Identify which cell holds the provided text, then report its (x, y) central coordinate. 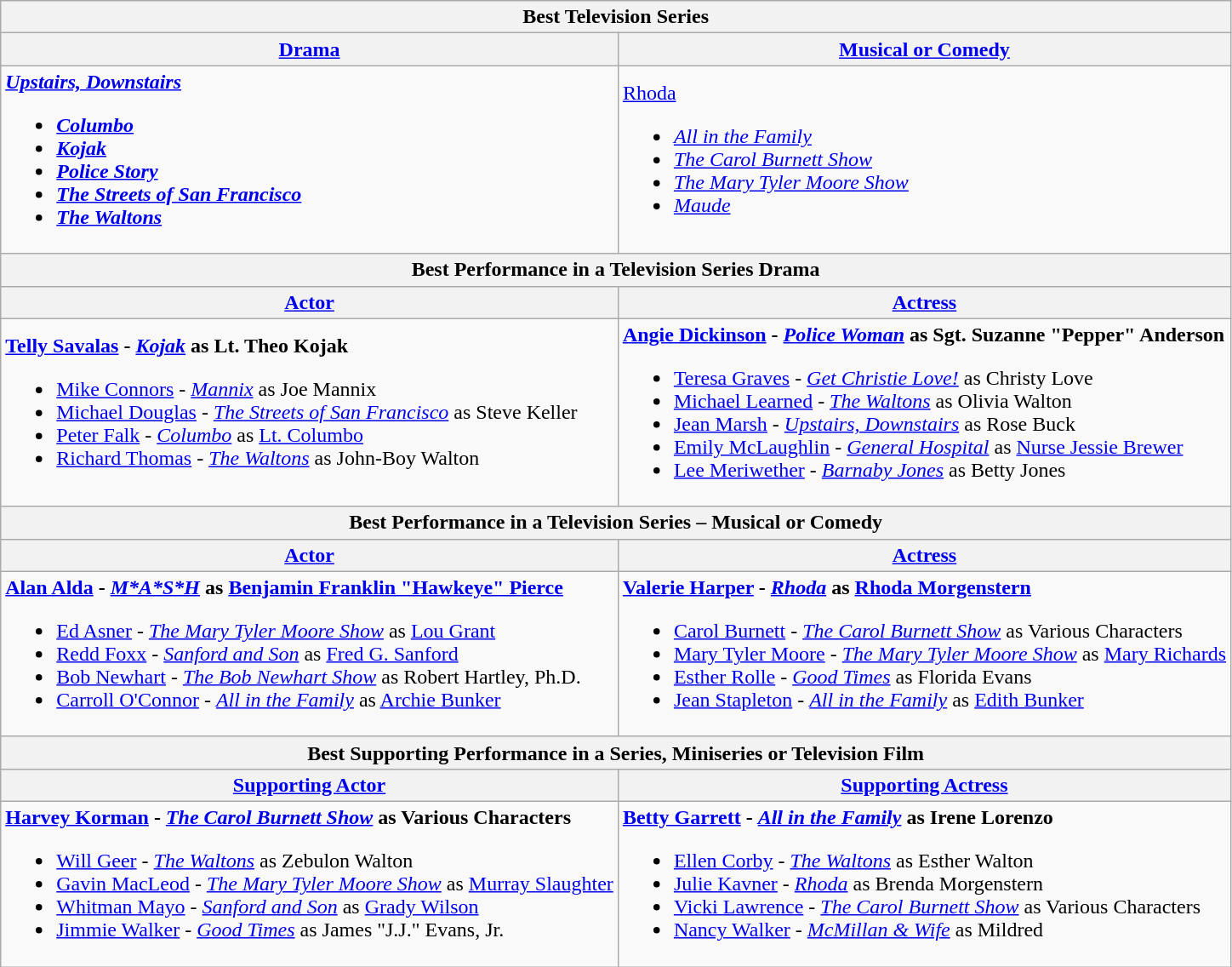
Supporting Actress (924, 785)
Best Supporting Performance in a Series, Miniseries or Television Film (616, 752)
Upstairs, DownstairsColumboKojakPolice StoryThe Streets of San FranciscoThe Waltons (310, 160)
RhodaAll in the FamilyThe Carol Burnett ShowThe Mary Tyler Moore ShowMaude (924, 160)
Supporting Actor (310, 785)
Drama (310, 49)
Best Performance in a Television Series Drama (616, 270)
Best Television Series (616, 17)
Best Performance in a Television Series – Musical or Comedy (616, 523)
Musical or Comedy (924, 49)
